Provide the [x, y] coordinate of the cell's center where the given text is located.  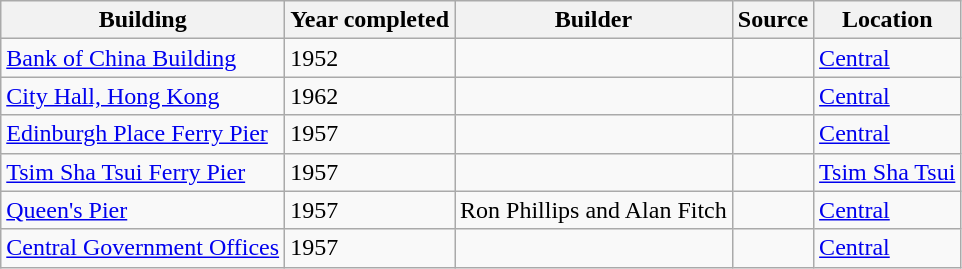
Source [772, 20]
Central Government Offices [143, 248]
Builder [594, 20]
1962 [370, 96]
Location [888, 20]
Bank of China Building [143, 58]
Queen's Pier [143, 210]
Year completed [370, 20]
Ron Phillips and Alan Fitch [594, 210]
1952 [370, 58]
City Hall, Hong Kong [143, 96]
Tsim Sha Tsui Ferry Pier [143, 172]
Edinburgh Place Ferry Pier [143, 134]
Tsim Sha Tsui [888, 172]
Building [143, 20]
